Scan for the cell matching the given text and deliver its [x, y] coordinate at center. 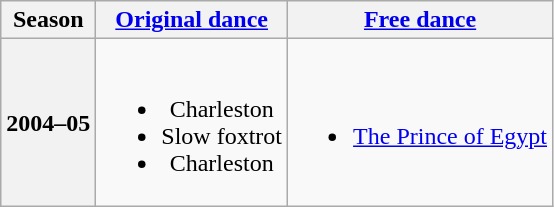
Original dance [192, 20]
Season [48, 20]
CharlestonSlow foxtrotCharleston [192, 122]
The Prince of Egypt [420, 122]
Free dance [420, 20]
2004–05 [48, 122]
